Detect which cell encompasses the target text, then output its [x, y] center coordinate. 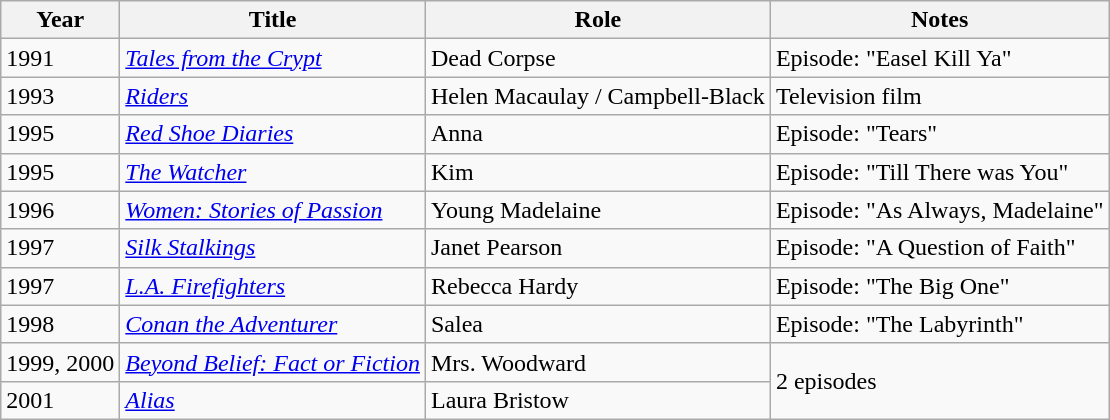
Episode: "The Big One" [940, 286]
1991 [60, 58]
Episode: "Till There was You" [940, 172]
2001 [60, 400]
Alias [273, 400]
Title [273, 20]
Helen Macaulay / Campbell-Black [598, 96]
Notes [940, 20]
Riders [273, 96]
1999, 2000 [60, 362]
Tales from the Crypt [273, 58]
Young Madelaine [598, 210]
Kim [598, 172]
Rebecca Hardy [598, 286]
The Watcher [273, 172]
Women: Stories of Passion [273, 210]
2 episodes [940, 381]
Episode: "The Labyrinth" [940, 324]
Episode: "A Question of Faith" [940, 248]
Silk Stalkings [273, 248]
Janet Pearson [598, 248]
1993 [60, 96]
Salea [598, 324]
L.A. Firefighters [273, 286]
Episode: "As Always, Madelaine" [940, 210]
Dead Corpse [598, 58]
Red Shoe Diaries [273, 134]
Episode: "Tears" [940, 134]
Beyond Belief: Fact or Fiction [273, 362]
Role [598, 20]
Year [60, 20]
Episode: "Easel Kill Ya" [940, 58]
Mrs. Woodward [598, 362]
Anna [598, 134]
1998 [60, 324]
Laura Bristow [598, 400]
Television film [940, 96]
1996 [60, 210]
Conan the Adventurer [273, 324]
